Locate the cell with the specified text and output its (X, Y) center coordinate. 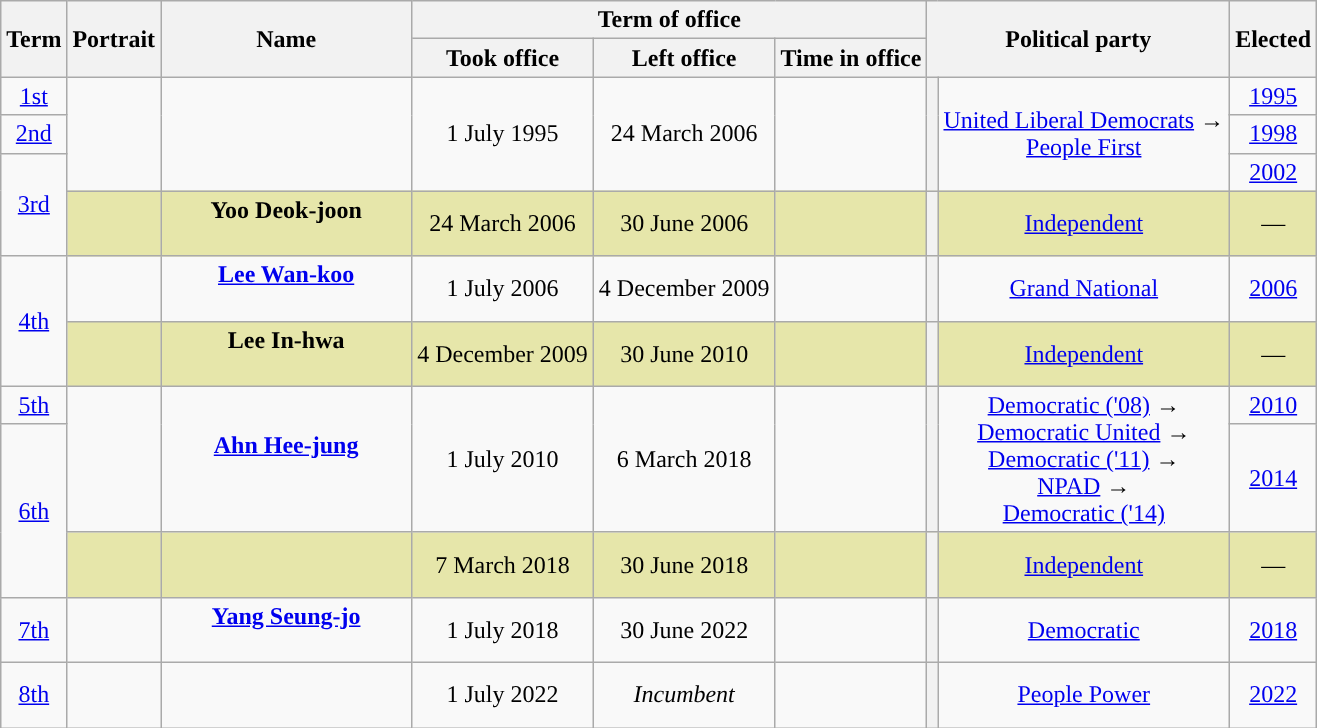
6th (34, 510)
2010 (1274, 405)
United Liberal Democrats →People First (1084, 134)
Elected (1274, 39)
2nd (34, 134)
1 July 2018 (503, 630)
Yang Seung-jo (286, 630)
People Power (1084, 694)
7th (34, 630)
Political party (1078, 39)
3rd (34, 204)
Democratic ('08) →Democratic United →Democratic ('11) →NPAD →Democratic ('14) (1084, 459)
Left office (684, 58)
Lee Wan-koo (286, 288)
Lee In-hwa (286, 354)
Yoo Deok-joon (286, 224)
Grand National (1084, 288)
5th (34, 405)
30 June 2006 (684, 224)
Portrait (114, 39)
7 March 2018 (503, 564)
1 July 1995 (503, 134)
Term of office (670, 20)
Name (286, 39)
2002 (1274, 172)
1st (34, 96)
30 June 2010 (684, 354)
2018 (1274, 630)
Took office (503, 58)
4th (34, 321)
Ahn Hee-jung (286, 459)
30 June 2018 (684, 564)
2006 (1274, 288)
Time in office (851, 58)
30 June 2022 (684, 630)
1998 (1274, 134)
2014 (1274, 478)
1995 (1274, 96)
1 July 2006 (503, 288)
Term (34, 39)
1 July 2022 (503, 694)
6 March 2018 (684, 459)
8th (34, 694)
1 July 2010 (503, 459)
Democratic (1084, 630)
2022 (1274, 694)
Incumbent (684, 694)
